Locate the cell with the specified text and output its (X, Y) center coordinate. 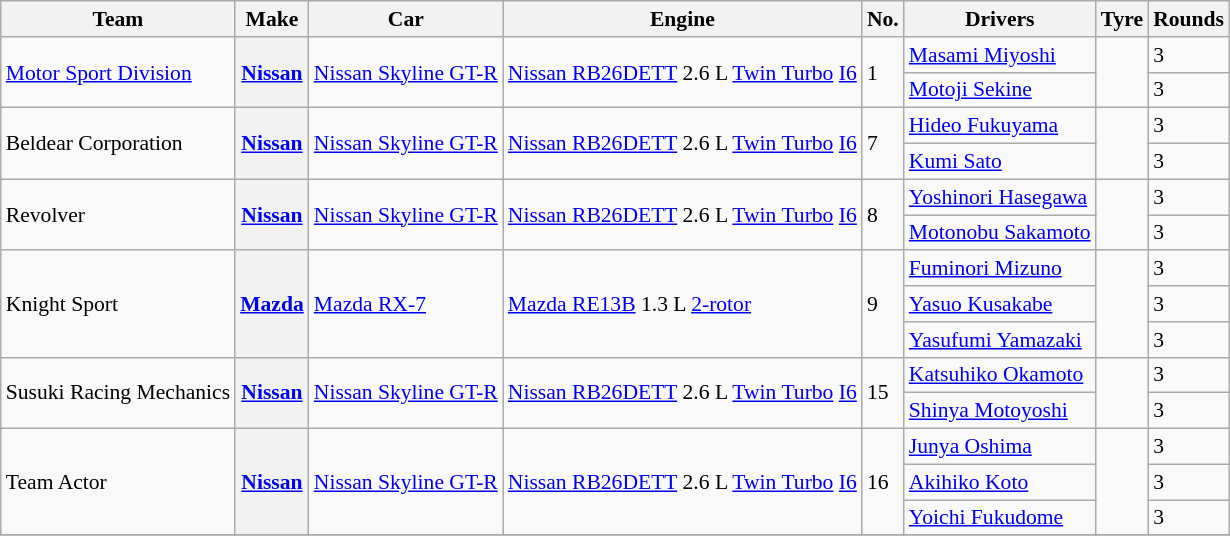
No. (883, 19)
Hideo Fukuyama (1000, 126)
1 (883, 72)
Motor Sport Division (118, 72)
Beldear Corporation (118, 144)
Yasufumi Yamazaki (1000, 340)
Akihiko Koto (1000, 482)
Team Actor (118, 482)
Mazda RE13B 1.3 L 2-rotor (682, 304)
15 (883, 392)
Mazda RX-7 (406, 304)
Drivers (1000, 19)
Yoichi Fukudome (1000, 518)
Katsuhiko Okamoto (1000, 375)
Masami Miyoshi (1000, 55)
Make (272, 19)
Shinya Motoyoshi (1000, 411)
Tyre (1122, 19)
Team (118, 19)
Knight Sport (118, 304)
8 (883, 214)
9 (883, 304)
Susuki Racing Mechanics (118, 392)
Junya Oshima (1000, 447)
16 (883, 482)
Motonobu Sakamoto (1000, 233)
Fuminori Mizuno (1000, 269)
Yasuo Kusakabe (1000, 304)
Motoji Sekine (1000, 90)
Mazda (272, 304)
Revolver (118, 214)
Rounds (1188, 19)
Car (406, 19)
Kumi Sato (1000, 162)
Engine (682, 19)
Yoshinori Hasegawa (1000, 197)
7 (883, 144)
